Extract the (X, Y) coordinate from the center of the cell holding the provided text.  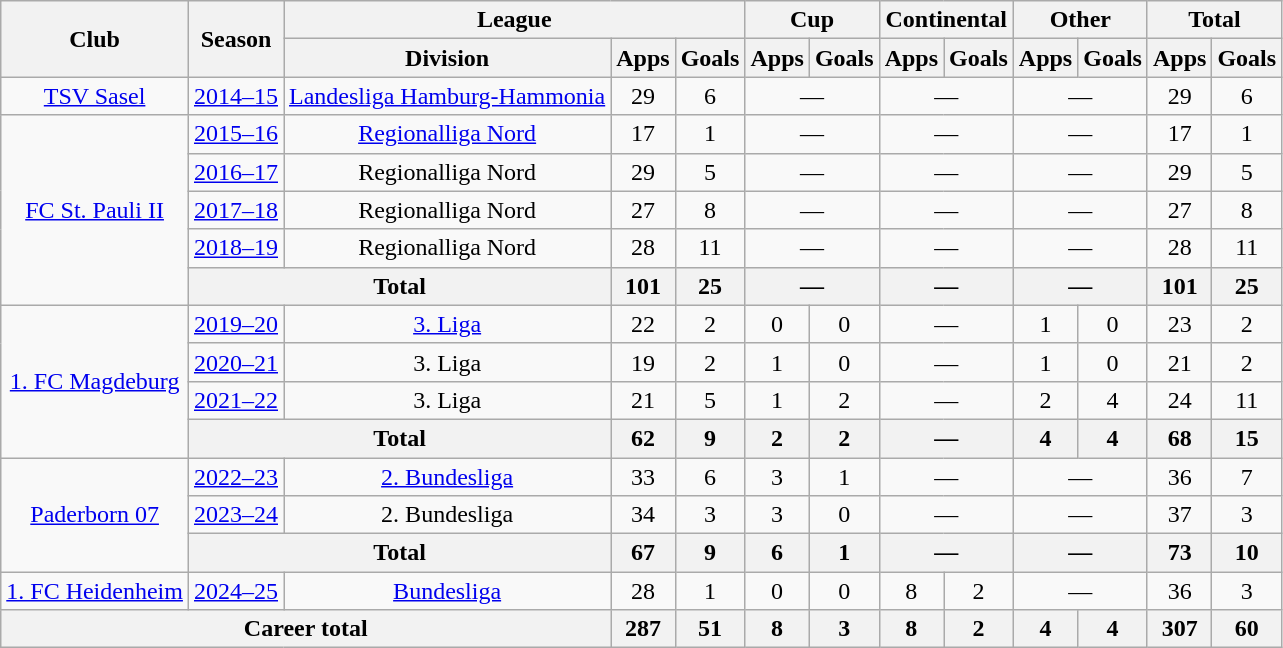
73 (1179, 553)
Cup (812, 20)
Other (1080, 20)
2022–23 (236, 477)
Season (236, 39)
1. FC Heidenheim (95, 591)
Paderborn 07 (95, 515)
2021–22 (236, 400)
League (514, 20)
2019–20 (236, 324)
TSV Sasel (95, 96)
22 (643, 324)
Landesliga Hamburg-Hammonia (448, 96)
307 (1179, 629)
2024–25 (236, 591)
37 (1179, 515)
10 (1247, 553)
2015–16 (236, 134)
15 (1247, 438)
287 (643, 629)
Bundesliga (448, 591)
Career total (306, 629)
23 (1179, 324)
Club (95, 39)
62 (643, 438)
2023–24 (236, 515)
1. FC Magdeburg (95, 381)
60 (1247, 629)
Continental (946, 20)
33 (643, 477)
34 (643, 515)
2020–21 (236, 362)
24 (1179, 400)
68 (1179, 438)
7 (1247, 477)
2014–15 (236, 96)
Division (448, 58)
FC St. Pauli II (95, 210)
2016–17 (236, 172)
19 (643, 362)
67 (643, 553)
51 (710, 629)
2017–18 (236, 210)
2018–19 (236, 248)
